Provide the (x, y) coordinate of the cell's center where the given text is located.  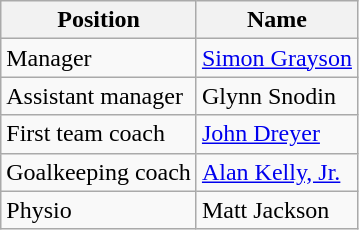
Goalkeeping coach (99, 172)
John Dreyer (276, 134)
Manager (99, 58)
Position (99, 20)
First team coach (99, 134)
Assistant manager (99, 96)
Alan Kelly, Jr. (276, 172)
Glynn Snodin (276, 96)
Matt Jackson (276, 210)
Name (276, 20)
Physio (99, 210)
Simon Grayson (276, 58)
